Output the (X, Y) coordinate of the center of the cell containing the given text.  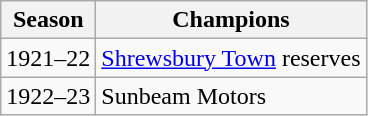
Shrewsbury Town reserves (231, 58)
1921–22 (48, 58)
1922–23 (48, 96)
Champions (231, 20)
Sunbeam Motors (231, 96)
Season (48, 20)
